Search for the cell housing the specified text and yield its (x, y) center coordinate. 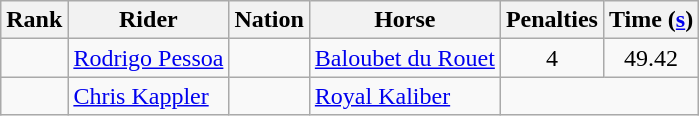
Rodrigo Pessoa (148, 58)
Chris Kappler (148, 96)
Penalties (552, 20)
Horse (404, 20)
4 (552, 58)
Rank (34, 20)
Baloubet du Rouet (404, 58)
Nation (269, 20)
Time (s) (650, 20)
49.42 (650, 58)
Royal Kaliber (404, 96)
Rider (148, 20)
